Locate the cell with the specified text and output its [x, y] center coordinate. 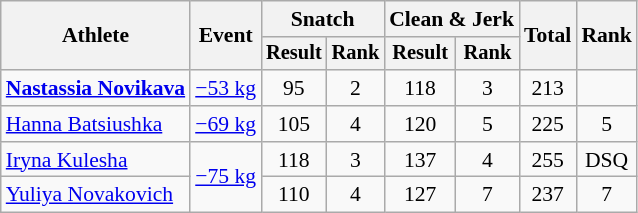
225 [548, 124]
213 [548, 88]
−75 kg [226, 178]
Iryna Kulesha [96, 160]
Athlete [96, 36]
Nastassia Novikava [96, 88]
105 [294, 124]
137 [420, 160]
110 [294, 195]
237 [548, 195]
Event [226, 36]
95 [294, 88]
Total [548, 36]
Clean & Jerk [452, 19]
−69 kg [226, 124]
Hanna Batsiushka [96, 124]
127 [420, 195]
255 [548, 160]
120 [420, 124]
DSQ [606, 160]
Yuliya Novakovich [96, 195]
Snatch [322, 19]
−53 kg [226, 88]
2 [356, 88]
